Search for the cell housing the specified text and yield its (x, y) center coordinate. 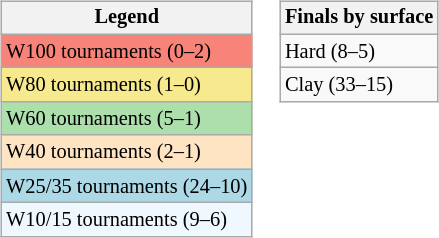
Clay (33–15) (359, 85)
Legend (126, 18)
W60 tournaments (5–1) (126, 119)
Hard (8–5) (359, 51)
Finals by surface (359, 18)
W10/15 tournaments (9–6) (126, 220)
W25/35 tournaments (24–10) (126, 186)
W100 tournaments (0–2) (126, 51)
W80 tournaments (1–0) (126, 85)
W40 tournaments (2–1) (126, 152)
